Return the [X, Y] coordinate for the center point of the cell that contains the specified text.  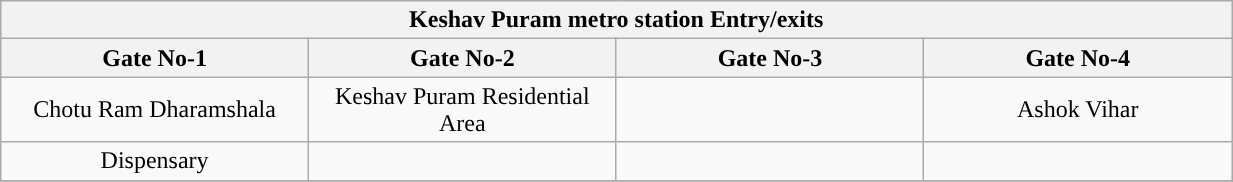
Dispensary [155, 161]
Keshav Puram Residential Area [462, 110]
Chotu Ram Dharamshala [155, 110]
Gate No-3 [770, 58]
Keshav Puram metro station Entry/exits [616, 20]
Ashok Vihar [1078, 110]
Gate No-4 [1078, 58]
Gate No-1 [155, 58]
Gate No-2 [462, 58]
